For the text-containing cell, return its midpoint in (x, y) coordinate format. 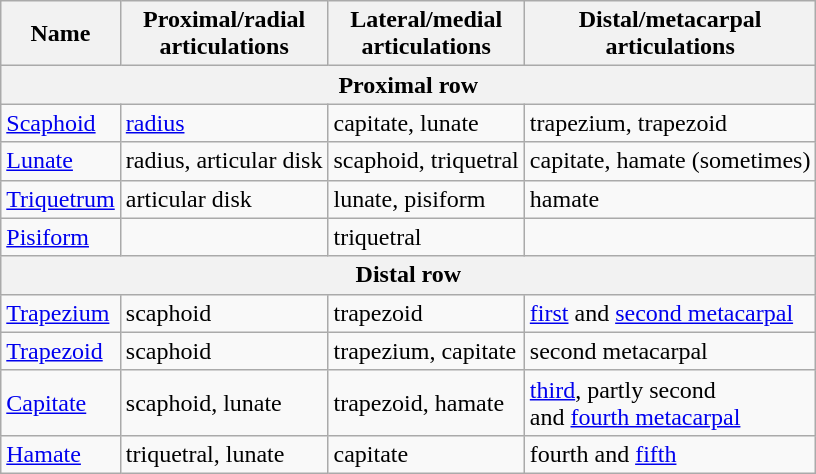
trapezoid, hamate (426, 402)
Triquetrum (61, 199)
Name (61, 34)
capitate, hamate (sometimes) (670, 161)
Scaphoid (61, 123)
scaphoid, triquetral (426, 161)
triquetral (426, 237)
radius, articular disk (224, 161)
articular disk (224, 199)
Capitate (61, 402)
trapezoid (426, 313)
trapezium, capitate (426, 351)
Proximal/radialarticulations (224, 34)
first and second metacarpal (670, 313)
Pisiform (61, 237)
Trapezoid (61, 351)
Lateral/medialarticulations (426, 34)
capitate (426, 454)
scaphoid, lunate (224, 402)
hamate (670, 199)
third, partly secondand fourth metacarpal (670, 402)
capitate, lunate (426, 123)
Hamate (61, 454)
Trapezium (61, 313)
radius (224, 123)
Distal row (408, 275)
second metacarpal (670, 351)
Proximal row (408, 85)
fourth and fifth (670, 454)
trapezium, trapezoid (670, 123)
triquetral, lunate (224, 454)
lunate, pisiform (426, 199)
Distal/metacarpalarticulations (670, 34)
Lunate (61, 161)
